Find where the given text appears and provide that cell's center as (x, y) coordinate. 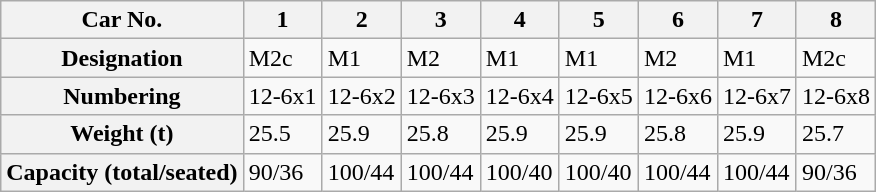
7 (756, 20)
Weight (t) (122, 134)
Capacity (total/seated) (122, 172)
8 (836, 20)
12-6x8 (836, 96)
12-6x4 (520, 96)
Car No. (122, 20)
12-6x1 (282, 96)
25.7 (836, 134)
12-6x3 (440, 96)
2 (362, 20)
3 (440, 20)
12-6x7 (756, 96)
12-6x5 (598, 96)
1 (282, 20)
4 (520, 20)
6 (678, 20)
Designation (122, 58)
Numbering (122, 96)
12-6x6 (678, 96)
12-6x2 (362, 96)
25.5 (282, 134)
5 (598, 20)
